Detect which cell encompasses the target text, then output its [X, Y] center coordinate. 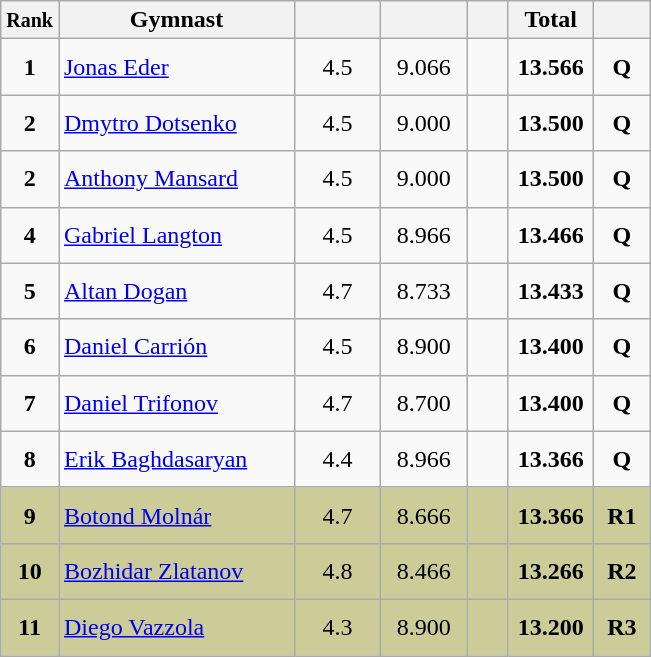
Gymnast [176, 20]
5 [30, 291]
4 [30, 235]
Botond Molnár [176, 515]
Daniel Trifonov [176, 403]
4.8 [338, 571]
Daniel Carrión [176, 347]
1 [30, 67]
Dmytro Dotsenko [176, 123]
11 [30, 627]
R3 [622, 627]
13.433 [551, 291]
Erik Baghdasaryan [176, 459]
Jonas Eder [176, 67]
8.733 [424, 291]
6 [30, 347]
13.566 [551, 67]
R1 [622, 515]
Altan Dogan [176, 291]
R2 [622, 571]
8.466 [424, 571]
Diego Vazzola [176, 627]
Total [551, 20]
4.3 [338, 627]
Rank [30, 20]
7 [30, 403]
9 [30, 515]
13.466 [551, 235]
Gabriel Langton [176, 235]
10 [30, 571]
9.066 [424, 67]
Bozhidar Zlatanov [176, 571]
4.4 [338, 459]
8.666 [424, 515]
8.700 [424, 403]
8 [30, 459]
Anthony Mansard [176, 179]
13.266 [551, 571]
13.200 [551, 627]
